Detect which cell encompasses the target text, then output its (x, y) center coordinate. 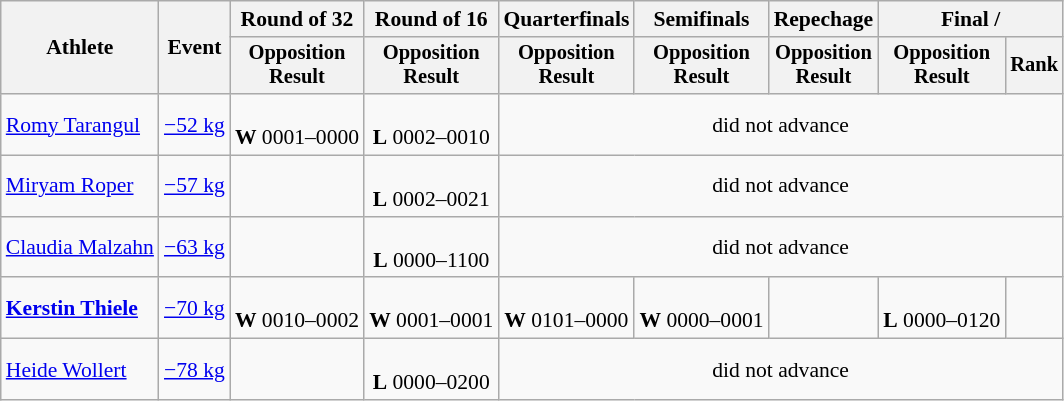
W 0001–0001 (431, 308)
Quarterfinals (566, 19)
Semifinals (701, 19)
−70 kg (194, 308)
L 0000–0120 (942, 308)
−52 kg (194, 124)
Kerstin Thiele (80, 308)
−57 kg (194, 186)
L 0002–0021 (431, 186)
−63 kg (194, 248)
L 0000–1100 (431, 248)
W 0001–0000 (297, 124)
Claudia Malzahn (80, 248)
W 0010–0002 (297, 308)
L 0002–0010 (431, 124)
Event (194, 48)
Round of 32 (297, 19)
Repechage (824, 19)
Romy Tarangul (80, 124)
W 0000–0001 (701, 308)
Final / (970, 19)
Athlete (80, 48)
−78 kg (194, 370)
Round of 16 (431, 19)
Miryam Roper (80, 186)
Heide Wollert (80, 370)
L 0000–0200 (431, 370)
W 0101–0000 (566, 308)
Rank (1034, 66)
